Identify which cell holds the provided text, then report its [x, y] central coordinate. 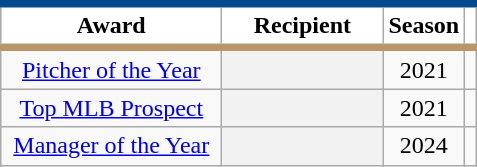
Top MLB Prospect [112, 108]
Season [424, 26]
Recipient [302, 26]
2024 [424, 146]
Pitcher of the Year [112, 68]
Award [112, 26]
Manager of the Year [112, 146]
